Extract the (x, y) coordinate from the center of the cell holding the provided text.  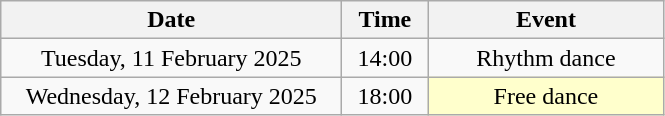
Free dance (546, 96)
14:00 (385, 58)
Time (385, 20)
18:00 (385, 96)
Tuesday, 11 February 2025 (172, 58)
Rhythm dance (546, 58)
Wednesday, 12 February 2025 (172, 96)
Event (546, 20)
Date (172, 20)
